From the cell containing the given text, extract its center point as (X, Y) coordinate. 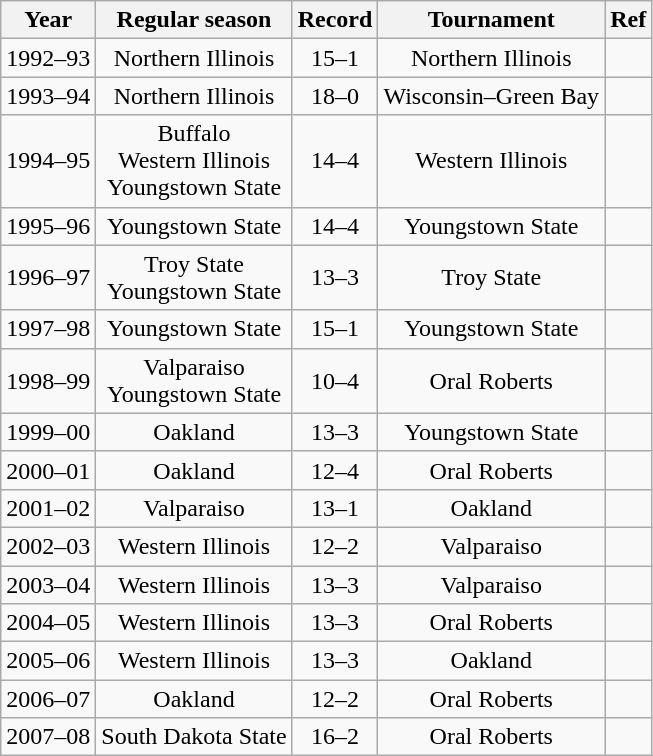
18–0 (335, 96)
1999–00 (48, 432)
2000–01 (48, 470)
Record (335, 20)
2006–07 (48, 699)
1996–97 (48, 278)
2007–08 (48, 737)
2002–03 (48, 546)
13–1 (335, 508)
Year (48, 20)
Ref (628, 20)
Troy StateYoungstown State (194, 278)
South Dakota State (194, 737)
Regular season (194, 20)
2004–05 (48, 623)
1994–95 (48, 161)
1993–94 (48, 96)
1997–98 (48, 329)
12–4 (335, 470)
10–4 (335, 380)
Wisconsin–Green Bay (492, 96)
Troy State (492, 278)
2001–02 (48, 508)
16–2 (335, 737)
BuffaloWestern IllinoisYoungstown State (194, 161)
Tournament (492, 20)
ValparaisoYoungstown State (194, 380)
2003–04 (48, 585)
2005–06 (48, 661)
1992–93 (48, 58)
1995–96 (48, 226)
1998–99 (48, 380)
